Identify which cell holds the provided text, then report its (x, y) central coordinate. 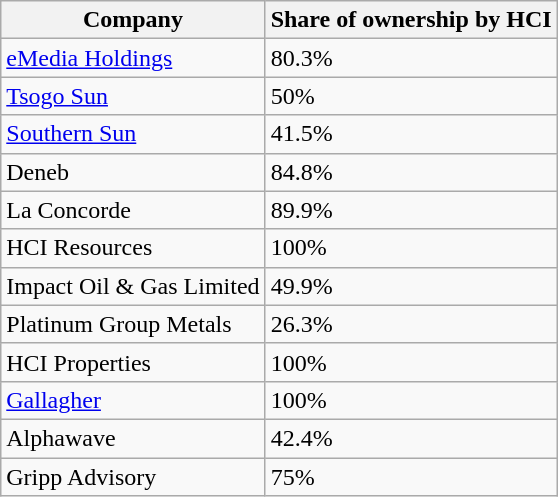
Southern Sun (133, 134)
Share of ownership by HCI (411, 20)
84.8% (411, 172)
Platinum Group Metals (133, 324)
Company (133, 20)
Gallagher (133, 400)
42.4% (411, 438)
80.3% (411, 58)
Alphawave (133, 438)
41.5% (411, 134)
26.3% (411, 324)
Tsogo Sun (133, 96)
Deneb (133, 172)
89.9% (411, 210)
Impact Oil & Gas Limited (133, 286)
eMedia Holdings (133, 58)
49.9% (411, 286)
HCI Resources (133, 248)
50% (411, 96)
HCI Properties (133, 362)
Gripp Advisory (133, 477)
75% (411, 477)
La Concorde (133, 210)
